Provide the (X, Y) coordinate of the cell's center where the given text is located.  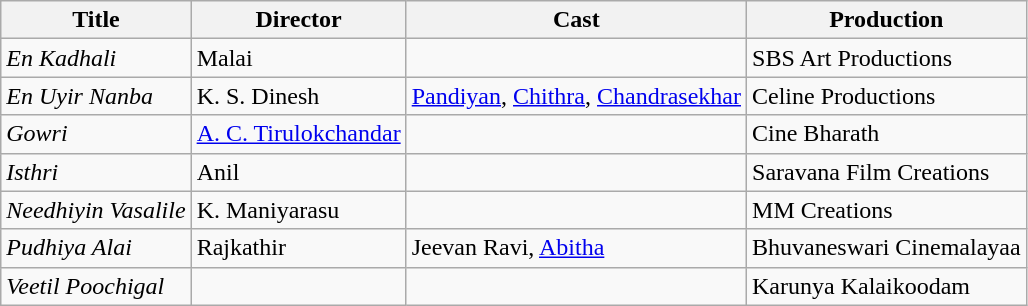
Isthri (96, 172)
SBS Art Productions (887, 58)
K. S. Dinesh (298, 96)
Celine Productions (887, 96)
En Kadhali (96, 58)
MM Creations (887, 210)
Jeevan Ravi, Abitha (576, 248)
K. Maniyarasu (298, 210)
En Uyir Nanba (96, 96)
Pudhiya Alai (96, 248)
Needhiyin Vasalile (96, 210)
Bhuvaneswari Cinemalayaa (887, 248)
Cast (576, 20)
Karunya Kalaikoodam (887, 286)
Director (298, 20)
A. C. Tirulokchandar (298, 134)
Malai (298, 58)
Anil (298, 172)
Cine Bharath (887, 134)
Production (887, 20)
Saravana Film Creations (887, 172)
Title (96, 20)
Rajkathir (298, 248)
Veetil Poochigal (96, 286)
Pandiyan, Chithra, Chandrasekhar (576, 96)
Gowri (96, 134)
